Provide the [x, y] coordinate of the cell's center where the given text is located.  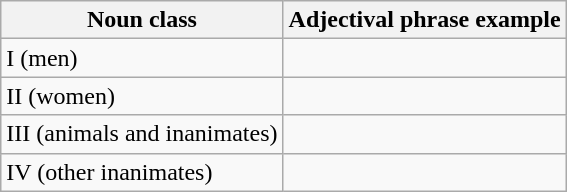
III (animals and inanimates) [142, 134]
Noun class [142, 20]
IV (other inanimates) [142, 172]
I (men) [142, 58]
II (women) [142, 96]
Adjectival phrase example [424, 20]
